Detect which cell encompasses the target text, then output its (X, Y) center coordinate. 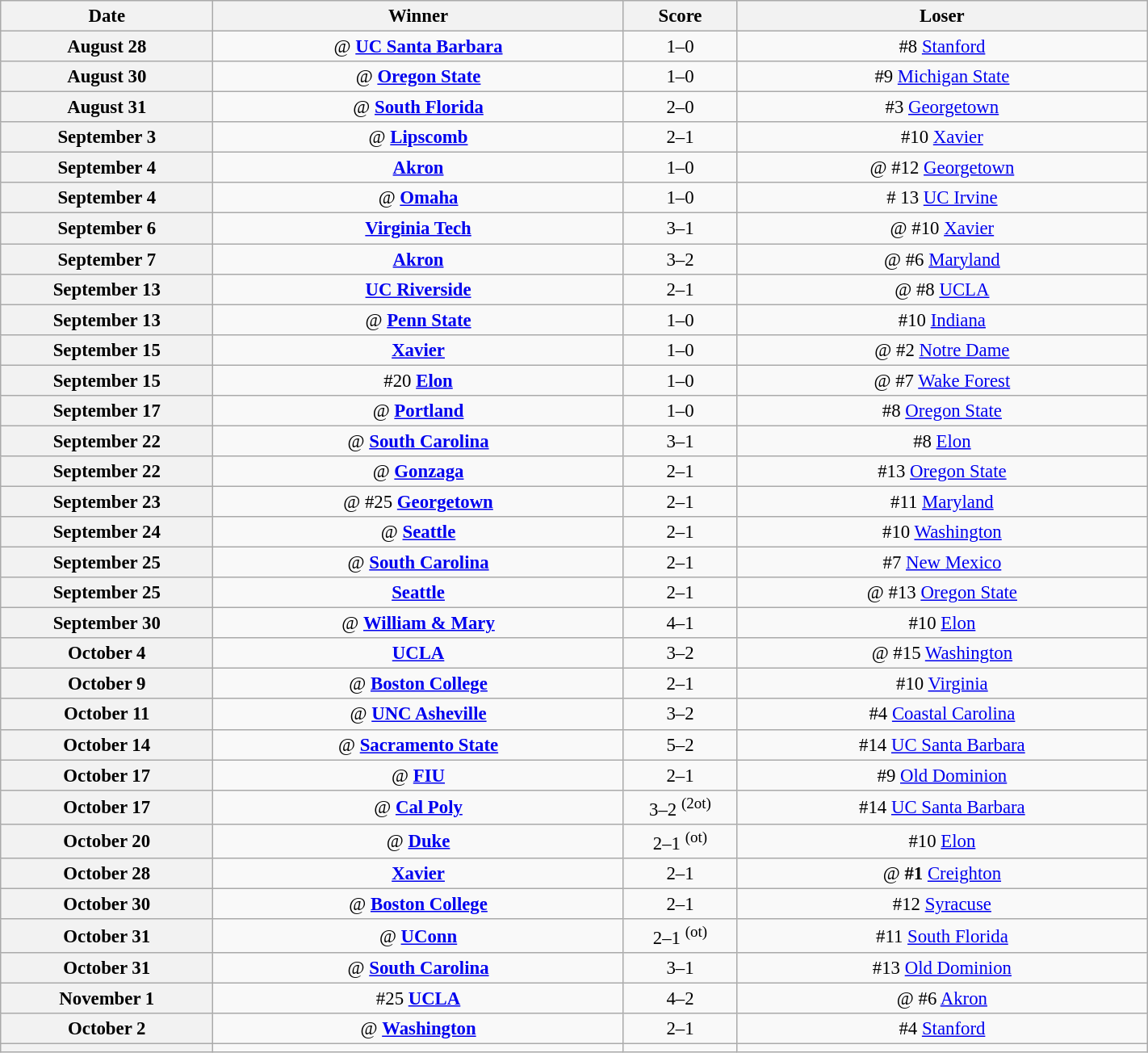
#7 New Mexico (943, 563)
#10 Washington (943, 532)
September 24 (107, 532)
#20 Elon (418, 380)
@ Penn State (418, 320)
4–1 (680, 623)
@ Omaha (418, 198)
October 4 (107, 653)
November 1 (107, 999)
October 30 (107, 904)
2–0 (680, 107)
#4 Stanford (943, 1029)
#9 Old Dominion (943, 775)
#8 Stanford (943, 47)
#11 South Florida (943, 936)
4–2 (680, 999)
@ Oregon State (418, 77)
@ Washington (418, 1029)
@ Seattle (418, 532)
#9 Michigan State (943, 77)
#11 Maryland (943, 501)
October 2 (107, 1029)
@ Cal Poly (418, 807)
@ UNC Asheville (418, 715)
#8 Oregon State (943, 411)
October 20 (107, 841)
@ William & Mary (418, 623)
September 30 (107, 623)
@ South Florida (418, 107)
September 7 (107, 259)
#4 Coastal Carolina (943, 715)
@ #8 UCLA (943, 289)
Virginia Tech (418, 229)
@ #13 Oregon State (943, 593)
October 11 (107, 715)
@ #12 Georgetown (943, 168)
October 14 (107, 745)
5–2 (680, 745)
@ #25 Georgetown (418, 501)
#13 Oregon State (943, 472)
#10 Indiana (943, 320)
#10 Virginia (943, 684)
August 31 (107, 107)
@ Portland (418, 411)
@ UC Santa Barbara (418, 47)
@ FIU (418, 775)
September 6 (107, 229)
October 9 (107, 684)
# 13 UC Irvine (943, 198)
#8 Elon (943, 441)
#10 Xavier (943, 137)
#12 Syracuse (943, 904)
@ #7 Wake Forest (943, 380)
Winner (418, 16)
October 28 (107, 874)
#25 UCLA (418, 999)
3–2 (2ot) (680, 807)
#13 Old Dominion (943, 968)
Loser (943, 16)
@ #15 Washington (943, 653)
August 30 (107, 77)
Seattle (418, 593)
Score (680, 16)
@ #6 Akron (943, 999)
September 17 (107, 411)
@ UConn (418, 936)
Date (107, 16)
@ #1 Creighton (943, 874)
UC Riverside (418, 289)
@ #10 Xavier (943, 229)
UCLA (418, 653)
@ #6 Maryland (943, 259)
@ Gonzaga (418, 472)
@ #2 Notre Dame (943, 350)
@ Duke (418, 841)
September 23 (107, 501)
@ Lipscomb (418, 137)
@ Sacramento State (418, 745)
August 28 (107, 47)
#3 Georgetown (943, 107)
September 3 (107, 137)
